Pinpoint the cell where the given text exists, returning its (X, Y) midpoint coordinate. 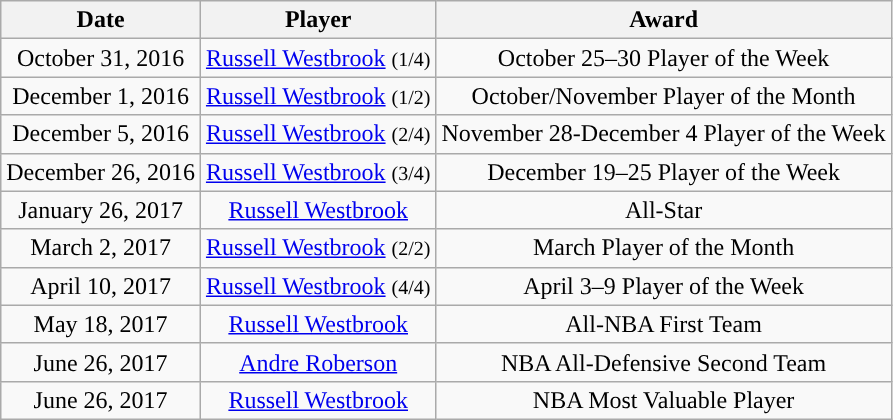
October 25–30 Player of the Week (664, 58)
Russell Westbrook (1/4) (318, 58)
Russell Westbrook (1/2) (318, 96)
Russell Westbrook (2/4) (318, 134)
December 19–25 Player of the Week (664, 172)
Russell Westbrook (4/4) (318, 286)
March 2, 2017 (101, 248)
All-Star (664, 210)
October 31, 2016 (101, 58)
May 18, 2017 (101, 324)
Russell Westbrook (2/2) (318, 248)
April 10, 2017 (101, 286)
December 1, 2016 (101, 96)
Russell Westbrook (3/4) (318, 172)
April 3–9 Player of the Week (664, 286)
January 26, 2017 (101, 210)
Award (664, 20)
NBA All-Defensive Second Team (664, 362)
Andre Roberson (318, 362)
December 5, 2016 (101, 134)
All-NBA First Team (664, 324)
November 28-December 4 Player of the Week (664, 134)
October/November Player of the Month (664, 96)
Player (318, 20)
March Player of the Month (664, 248)
December 26, 2016 (101, 172)
NBA Most Valuable Player (664, 400)
Date (101, 20)
